Provide the (X, Y) coordinate of the cell's center where the given text is located.  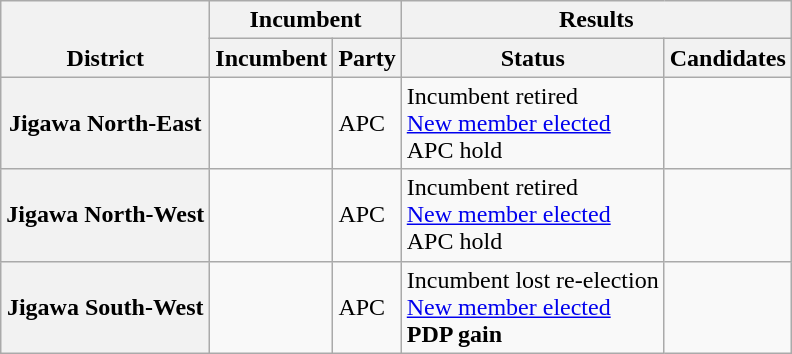
Results (596, 20)
Jigawa North-East (106, 123)
Candidates (728, 58)
District (106, 39)
Jigawa South-West (106, 307)
Party (367, 58)
Status (532, 58)
Incumbent lost re-electionNew member electedPDP gain (532, 307)
Jigawa North-West (106, 215)
